Scan for the cell matching the given text and deliver its (X, Y) coordinate at center. 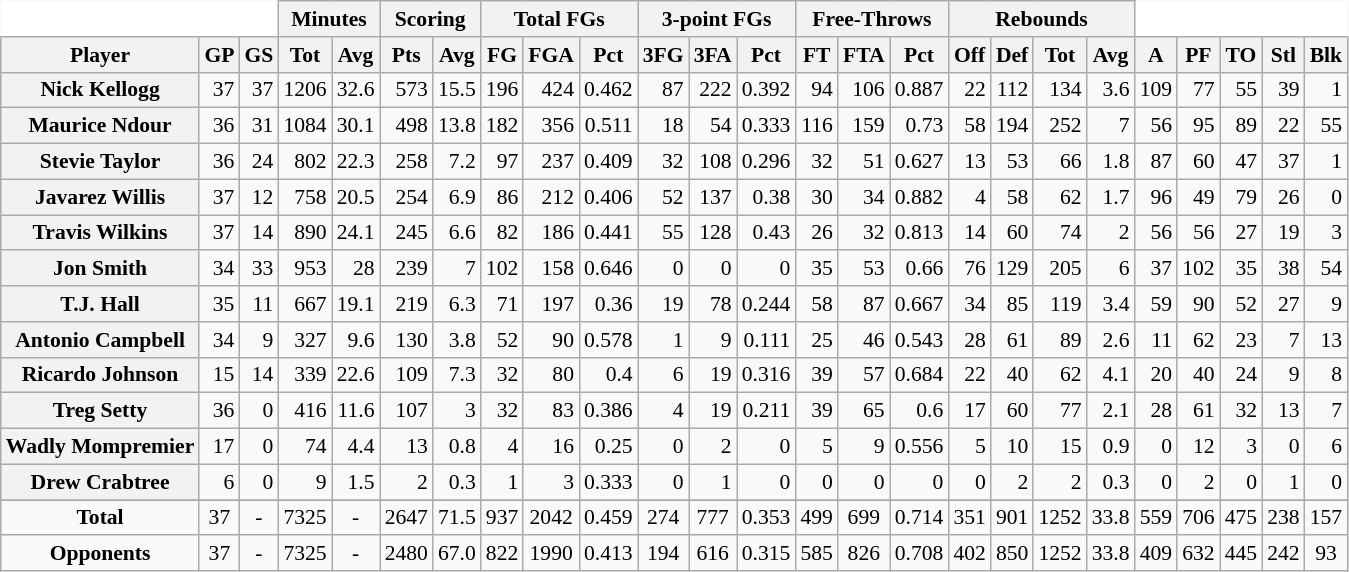
20 (1156, 375)
0.813 (920, 233)
Javarez Willis (100, 197)
82 (502, 233)
182 (502, 126)
0.578 (608, 340)
Minutes (328, 19)
Blk (1326, 55)
2647 (406, 518)
0.714 (920, 518)
0.543 (920, 340)
1206 (304, 90)
159 (864, 126)
FGA (551, 55)
76 (970, 269)
3FG (664, 55)
22.6 (356, 375)
Opponents (100, 554)
632 (1198, 554)
8 (1326, 375)
2042 (551, 518)
86 (502, 197)
850 (1012, 554)
25 (816, 340)
6.6 (457, 233)
130 (406, 340)
3.4 (1111, 304)
FTA (864, 55)
Player (100, 55)
499 (816, 518)
402 (970, 554)
GS (258, 55)
79 (1242, 197)
0.315 (766, 554)
409 (1156, 554)
Off (970, 55)
0.25 (608, 447)
559 (1156, 518)
24.1 (356, 233)
445 (1242, 554)
71.5 (457, 518)
7.2 (457, 162)
327 (304, 340)
0.211 (766, 411)
237 (551, 162)
16 (551, 447)
19.1 (356, 304)
0.887 (920, 90)
258 (406, 162)
59 (1156, 304)
0.244 (766, 304)
0.646 (608, 269)
TO (1242, 55)
80 (551, 375)
Ricardo Johnson (100, 375)
107 (406, 411)
0.708 (920, 554)
9.6 (356, 340)
0.511 (608, 126)
3.8 (457, 340)
112 (1012, 90)
65 (864, 411)
Treg Setty (100, 411)
96 (1156, 197)
0.9 (1111, 447)
Nick Kellogg (100, 90)
13.8 (457, 126)
20.5 (356, 197)
66 (1060, 162)
498 (406, 126)
67.0 (457, 554)
0.8 (457, 447)
Wadly Mompremier (100, 447)
238 (1284, 518)
93 (1326, 554)
1.8 (1111, 162)
802 (304, 162)
339 (304, 375)
0.111 (766, 340)
30 (816, 197)
Def (1012, 55)
97 (502, 162)
3FA (713, 55)
30.1 (356, 126)
157 (1326, 518)
Travis Wilkins (100, 233)
573 (406, 90)
32.6 (356, 90)
Jon Smith (100, 269)
822 (502, 554)
108 (713, 162)
245 (406, 233)
47 (1242, 162)
6.9 (457, 197)
239 (406, 269)
2.1 (1111, 411)
15.5 (457, 90)
95 (1198, 126)
Scoring (430, 19)
1084 (304, 126)
0.4 (608, 375)
197 (551, 304)
0.409 (608, 162)
0.667 (920, 304)
116 (816, 126)
18 (664, 126)
1.7 (1111, 197)
Drew Crabtree (100, 482)
0.441 (608, 233)
0.316 (766, 375)
Stevie Taylor (100, 162)
10 (1012, 447)
2480 (406, 554)
PF (1198, 55)
23 (1242, 340)
416 (304, 411)
777 (713, 518)
890 (304, 233)
129 (1012, 269)
Free-Throws (872, 19)
11.6 (356, 411)
616 (713, 554)
71 (502, 304)
901 (1012, 518)
6.3 (457, 304)
Pts (406, 55)
78 (713, 304)
0.392 (766, 90)
205 (1060, 269)
706 (1198, 518)
937 (502, 518)
Total (100, 518)
FT (816, 55)
T.J. Hall (100, 304)
137 (713, 197)
83 (551, 411)
585 (816, 554)
3-point FGs (717, 19)
85 (1012, 304)
2.6 (1111, 340)
1990 (551, 554)
51 (864, 162)
0.36 (608, 304)
4.4 (356, 447)
0.66 (920, 269)
0.43 (766, 233)
134 (1060, 90)
475 (1242, 518)
222 (713, 90)
1.5 (356, 482)
22.3 (356, 162)
0.406 (608, 197)
0.296 (766, 162)
GP (219, 55)
0.462 (608, 90)
219 (406, 304)
3.6 (1111, 90)
699 (864, 518)
758 (304, 197)
Stl (1284, 55)
A (1156, 55)
33 (258, 269)
0.413 (608, 554)
242 (1284, 554)
0.386 (608, 411)
0.38 (766, 197)
4.1 (1111, 375)
0.459 (608, 518)
Antonio Campbell (100, 340)
128 (713, 233)
0.6 (920, 411)
119 (1060, 304)
424 (551, 90)
274 (664, 518)
31 (258, 126)
356 (551, 126)
252 (1060, 126)
Total FGs (560, 19)
0.882 (920, 197)
953 (304, 269)
186 (551, 233)
38 (1284, 269)
667 (304, 304)
106 (864, 90)
212 (551, 197)
351 (970, 518)
Rebounds (1041, 19)
826 (864, 554)
0.73 (920, 126)
Maurice Ndour (100, 126)
46 (864, 340)
0.684 (920, 375)
0.627 (920, 162)
57 (864, 375)
49 (1198, 197)
196 (502, 90)
FG (502, 55)
94 (816, 90)
0.556 (920, 447)
7.3 (457, 375)
254 (406, 197)
158 (551, 269)
0.353 (766, 518)
